Determine the (X, Y) coordinate at the center of the cell enclosing the given text.  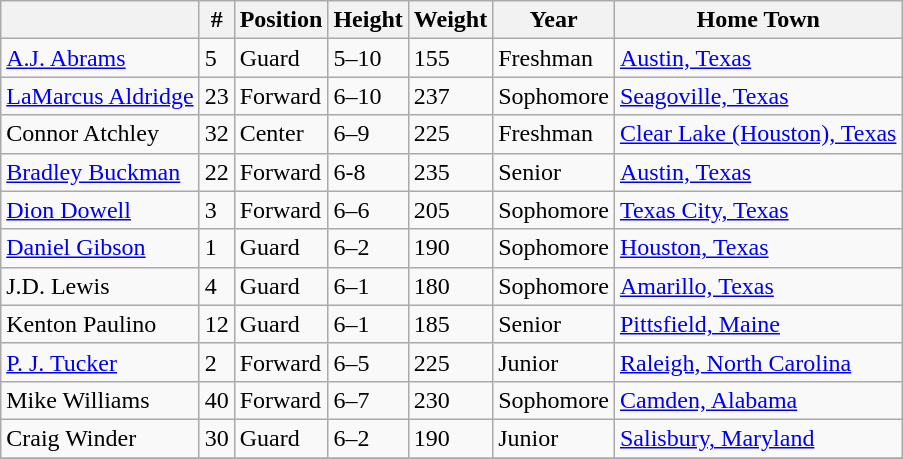
205 (450, 210)
230 (450, 400)
Kenton Paulino (100, 324)
Houston, Texas (758, 248)
Camden, Alabama (758, 400)
Weight (450, 20)
4 (216, 286)
6–7 (368, 400)
Seagoville, Texas (758, 96)
Bradley Buckman (100, 172)
Daniel Gibson (100, 248)
6–6 (368, 210)
Craig Winder (100, 438)
Mike Williams (100, 400)
Salisbury, Maryland (758, 438)
A.J. Abrams (100, 58)
6–10 (368, 96)
Position (281, 20)
6–9 (368, 134)
Height (368, 20)
Connor Atchley (100, 134)
J.D. Lewis (100, 286)
6-8 (368, 172)
32 (216, 134)
5 (216, 58)
235 (450, 172)
6–5 (368, 362)
22 (216, 172)
5–10 (368, 58)
2 (216, 362)
155 (450, 58)
Center (281, 134)
Pittsfield, Maine (758, 324)
Home Town (758, 20)
Year (554, 20)
Raleigh, North Carolina (758, 362)
30 (216, 438)
Clear Lake (Houston), Texas (758, 134)
185 (450, 324)
3 (216, 210)
Texas City, Texas (758, 210)
# (216, 20)
40 (216, 400)
23 (216, 96)
12 (216, 324)
Dion Dowell (100, 210)
1 (216, 248)
237 (450, 96)
180 (450, 286)
LaMarcus Aldridge (100, 96)
Amarillo, Texas (758, 286)
P. J. Tucker (100, 362)
